Locate the cell with the specified text and output its (x, y) center coordinate. 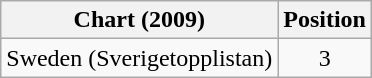
Position (325, 20)
3 (325, 58)
Chart (2009) (140, 20)
Sweden (Sverigetopplistan) (140, 58)
